Provide the (x, y) coordinate of the cell's center where the given text is located.  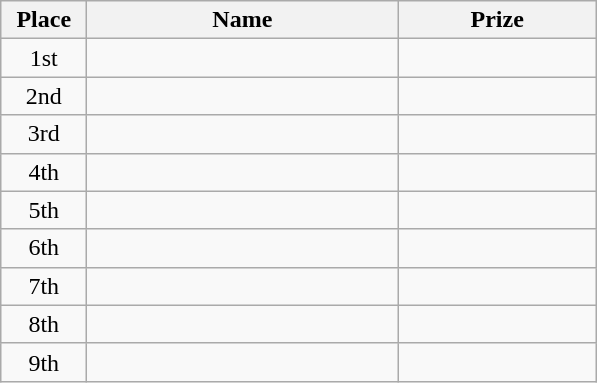
2nd (44, 96)
3rd (44, 134)
6th (44, 248)
1st (44, 58)
8th (44, 324)
Name (242, 20)
Place (44, 20)
Prize (498, 20)
7th (44, 286)
9th (44, 362)
4th (44, 172)
5th (44, 210)
